Scan for the cell matching the given text and deliver its (X, Y) coordinate at center. 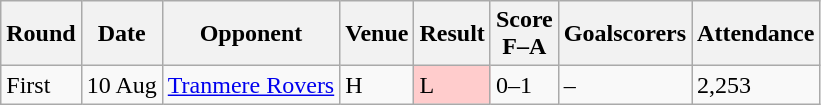
Result (452, 34)
Opponent (250, 34)
Goalscorers (624, 34)
H (377, 85)
Venue (377, 34)
2,253 (756, 85)
First (41, 85)
Round (41, 34)
0–1 (524, 85)
Attendance (756, 34)
ScoreF–A (524, 34)
Tranmere Rovers (250, 85)
L (452, 85)
– (624, 85)
10 Aug (122, 85)
Date (122, 34)
